Locate the cell with the specified text and output its [X, Y] center coordinate. 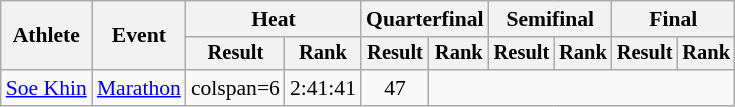
Marathon [139, 88]
Quarterfinal [425, 19]
2:41:41 [323, 88]
Semifinal [550, 19]
Soe Khin [46, 88]
47 [395, 88]
colspan=6 [236, 88]
Heat [274, 19]
Final [674, 19]
Athlete [46, 36]
Event [139, 36]
